Extract the (x, y) coordinate from the center of the cell holding the provided text.  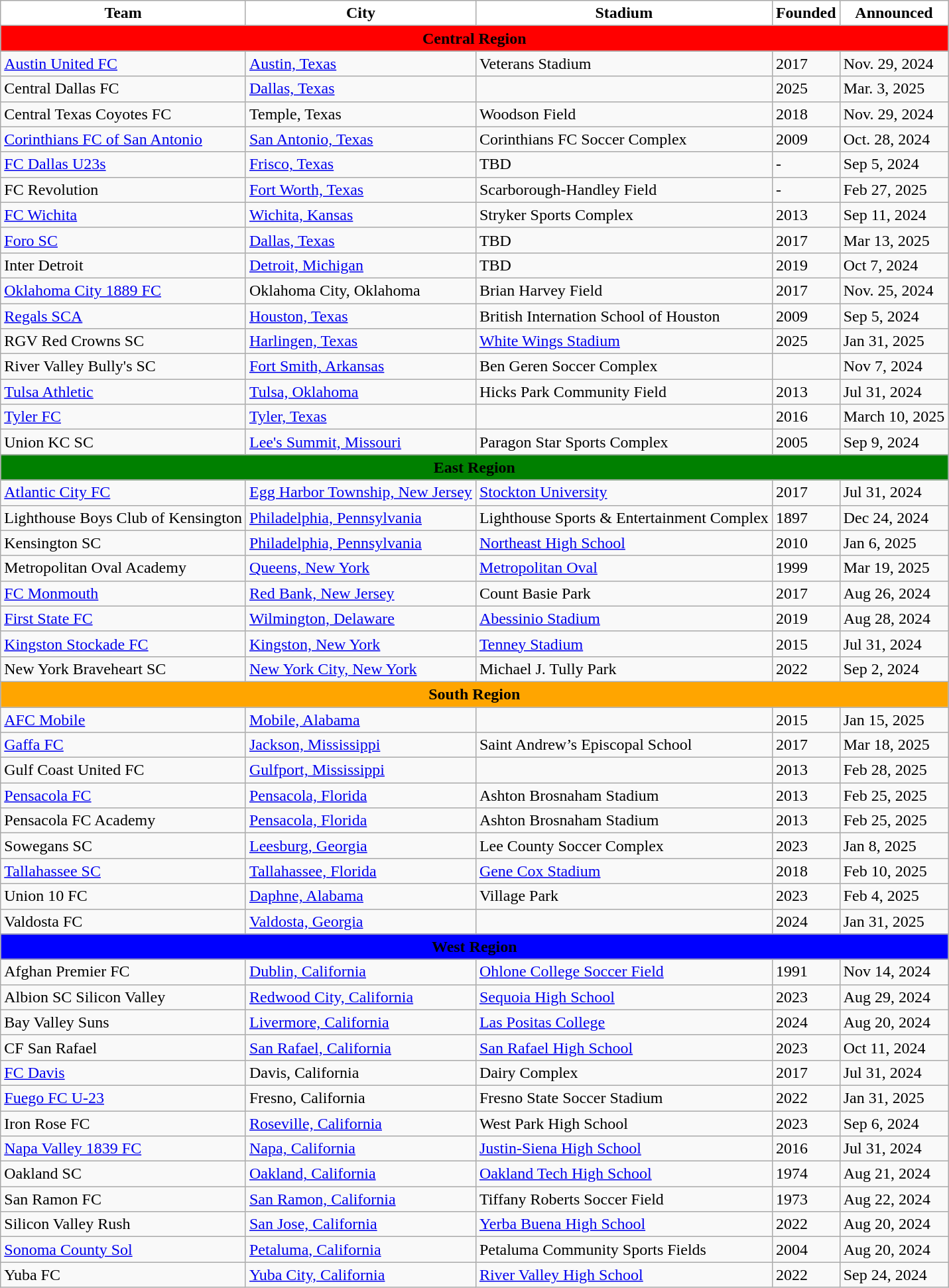
Bay Valley Suns (123, 1022)
Oct. 28, 2024 (894, 139)
Oakland SC (123, 1174)
Detroit, Michigan (361, 265)
Las Positas College (623, 1022)
San Rafael, California (361, 1047)
March 10, 2025 (894, 417)
2010 (806, 543)
Yuba City, California (361, 1275)
Corinthians FC Soccer Complex (623, 139)
FC Revolution (123, 190)
FC Dallas U23s (123, 164)
Silicon Valley Rush (123, 1224)
Metropolitan Oval (623, 568)
Valdosta, Georgia (361, 921)
Hicks Park Community Field (623, 392)
Metropolitan Oval Academy (123, 568)
Fort Worth, Texas (361, 190)
1999 (806, 568)
West Region (475, 947)
Tenney Stadium (623, 644)
Mar. 3, 2025 (894, 89)
South Region (475, 694)
Fort Smith, Arkansas (361, 367)
Jan 15, 2025 (894, 719)
FC Davis (123, 1073)
Founded (806, 13)
Sonoma County Sol (123, 1250)
Gene Cox Stadium (623, 871)
Davis, California (361, 1073)
FC Wichita (123, 215)
Atlantic City FC (123, 493)
Dublin, California (361, 972)
Lighthouse Sports & Entertainment Complex (623, 518)
Stockton University (623, 493)
Central Region (475, 38)
Sequoia High School (623, 997)
Stryker Sports Complex (623, 215)
Fuego FC U-23 (123, 1098)
Tyler, Texas (361, 417)
East Region (475, 467)
Sep 11, 2024 (894, 215)
Wilmington, Delaware (361, 618)
Feb 4, 2025 (894, 896)
Albion SC Silicon Valley (123, 997)
Michael J. Tully Park (623, 669)
Jan 6, 2025 (894, 543)
Tulsa Athletic (123, 392)
Abessinio Stadium (623, 618)
White Wings Stadium (623, 341)
Sowegans SC (123, 846)
Regals SCA (123, 316)
Jackson, Mississippi (361, 745)
Mar 18, 2025 (894, 745)
Union KC SC (123, 442)
Justin-Siena High School (623, 1149)
Houston, Texas (361, 316)
Veterans Stadium (623, 64)
Daphne, Alabama (361, 896)
Paragon Star Sports Complex (623, 442)
2005 (806, 442)
Austin, Texas (361, 64)
Sep 24, 2024 (894, 1275)
Afghan Premier FC (123, 972)
Wichita, Kansas (361, 215)
Frisco, Texas (361, 164)
Aug 21, 2024 (894, 1174)
Northeast High School (623, 543)
West Park High School (623, 1124)
Pensacola FC Academy (123, 821)
Stadium (623, 13)
Redwood City, California (361, 997)
Oct 11, 2024 (894, 1047)
Nov 7, 2024 (894, 367)
Napa Valley 1839 FC (123, 1149)
Dairy Complex (623, 1073)
FC Monmouth (123, 593)
Kensington SC (123, 543)
San Jose, California (361, 1224)
Saint Andrew’s Episcopal School (623, 745)
1991 (806, 972)
Brian Harvey Field (623, 290)
1973 (806, 1199)
Fresno, California (361, 1098)
Oakland, California (361, 1174)
Valdosta FC (123, 921)
Oklahoma City, Oklahoma (361, 290)
Central Dallas FC (123, 89)
Aug 29, 2024 (894, 997)
Jan 8, 2025 (894, 846)
AFC Mobile (123, 719)
Ohlone College Soccer Field (623, 972)
San Rafael High School (623, 1047)
Feb 27, 2025 (894, 190)
Count Basie Park (623, 593)
Dec 24, 2024 (894, 518)
Temple, Texas (361, 114)
Union 10 FC (123, 896)
First State FC (123, 618)
San Ramon, California (361, 1199)
Yuba FC (123, 1275)
Lee County Soccer Complex (623, 846)
Woodson Field (623, 114)
Austin United FC (123, 64)
Mar 13, 2025 (894, 240)
Pensacola FC (123, 795)
Oklahoma City 1889 FC (123, 290)
City (361, 13)
Kingston Stockade FC (123, 644)
Harlingen, Texas (361, 341)
Gulf Coast United FC (123, 770)
Gulfport, Mississippi (361, 770)
Petaluma, California (361, 1250)
Nov. 25, 2024 (894, 290)
Inter Detroit (123, 265)
Ben Geren Soccer Complex (623, 367)
Tulsa, Oklahoma (361, 392)
Aug 26, 2024 (894, 593)
New York Braveheart SC (123, 669)
Nov 14, 2024 (894, 972)
San Ramon FC (123, 1199)
Egg Harbor Township, New Jersey (361, 493)
Kingston, New York (361, 644)
Lee's Summit, Missouri (361, 442)
Tiffany Roberts Soccer Field (623, 1199)
Iron Rose FC (123, 1124)
Oakland Tech High School (623, 1174)
Red Bank, New Jersey (361, 593)
Mar 19, 2025 (894, 568)
Yerba Buena High School (623, 1224)
1974 (806, 1174)
Feb 10, 2025 (894, 871)
2004 (806, 1250)
Foro SC (123, 240)
San Antonio, Texas (361, 139)
Feb 28, 2025 (894, 770)
Aug 22, 2024 (894, 1199)
Gaffa FC (123, 745)
Petaluma Community Sports Fields (623, 1250)
Aug 28, 2024 (894, 618)
Oct 7, 2024 (894, 265)
Queens, New York (361, 568)
Corinthians FC of San Antonio (123, 139)
Fresno State Soccer Stadium (623, 1098)
River Valley High School (623, 1275)
Lighthouse Boys Club of Kensington (123, 518)
Scarborough-Handley Field (623, 190)
Napa, California (361, 1149)
Central Texas Coyotes FC (123, 114)
1897 (806, 518)
Tallahassee SC (123, 871)
Announced (894, 13)
Sep 9, 2024 (894, 442)
Village Park (623, 896)
Tallahassee, Florida (361, 871)
River Valley Bully's SC (123, 367)
Sep 6, 2024 (894, 1124)
Tyler FC (123, 417)
New York City, New York (361, 669)
Leesburg, Georgia (361, 846)
Mobile, Alabama (361, 719)
CF San Rafael (123, 1047)
British Internation School of Houston (623, 316)
Team (123, 13)
Livermore, California (361, 1022)
Sep 2, 2024 (894, 669)
RGV Red Crowns SC (123, 341)
Roseville, California (361, 1124)
